Determine the (x, y) coordinate at the center of the cell enclosing the given text.  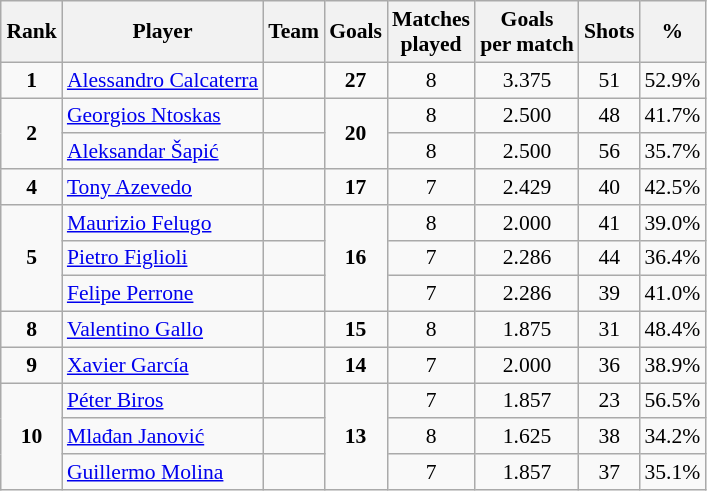
Aleksandar Šapić (162, 152)
23 (610, 401)
Tony Azevedo (162, 187)
27 (356, 80)
Valentino Gallo (162, 330)
5 (32, 258)
Pietro Figlioli (162, 258)
Guillermo Molina (162, 472)
39 (610, 294)
1.875 (527, 330)
3.375 (527, 80)
Rank (32, 32)
31 (610, 330)
Georgios Ntoskas (162, 116)
37 (610, 472)
36 (610, 365)
14 (356, 365)
39.0% (672, 223)
1 (32, 80)
Felipe Perrone (162, 294)
4 (32, 187)
42.5% (672, 187)
1.625 (527, 437)
52.9% (672, 80)
41 (610, 223)
9 (32, 365)
15 (356, 330)
Matchesplayed (431, 32)
40 (610, 187)
Goals (356, 32)
13 (356, 436)
38.9% (672, 365)
56 (610, 152)
Goalsper match (527, 32)
34.2% (672, 437)
48 (610, 116)
44 (610, 258)
41.7% (672, 116)
48.4% (672, 330)
35.1% (672, 472)
56.5% (672, 401)
2 (32, 134)
38 (610, 437)
35.7% (672, 152)
51 (610, 80)
2.429 (527, 187)
Alessandro Calcaterra (162, 80)
17 (356, 187)
10 (32, 436)
Péter Biros (162, 401)
Xavier García (162, 365)
Maurizio Felugo (162, 223)
Mlađan Janović (162, 437)
Shots (610, 32)
% (672, 32)
16 (356, 258)
20 (356, 134)
36.4% (672, 258)
41.0% (672, 294)
Player (162, 32)
Team (294, 32)
